Pinpoint the cell where the given text exists, returning its (x, y) midpoint coordinate. 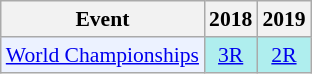
3R (230, 55)
2018 (230, 19)
Event (102, 19)
World Championships (102, 55)
2R (284, 55)
2019 (284, 19)
